Extract the [x, y] coordinate from the center of the cell holding the provided text.  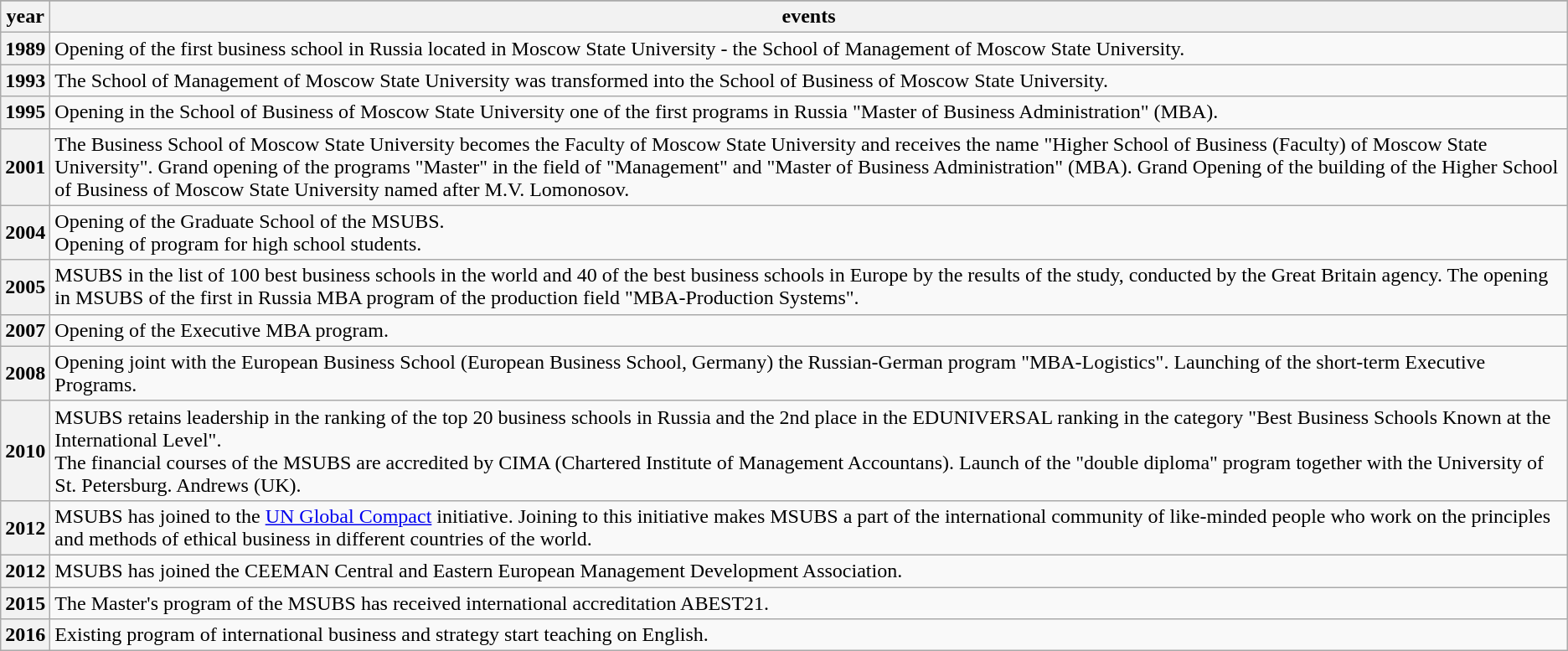
The School of Management of Moscow State University was transformed into the School of Business of Moscow State University. [809, 80]
MSUBS has joined the CEEMAN Central and Eastern European Management Development Association. [809, 571]
2008 [25, 374]
2016 [25, 635]
2015 [25, 602]
Opening of the first business school in Russia located in Moscow State University - the School of Management of Moscow State University. [809, 49]
2005 [25, 287]
Existing program of international business and strategy start teaching on English. [809, 635]
1995 [25, 112]
Opening of the Graduate School of the MSUBS.Opening of program for high school students. [809, 233]
2010 [25, 451]
events [809, 17]
2007 [25, 330]
2004 [25, 233]
1993 [25, 80]
Opening of the Executive MBA program. [809, 330]
Opening in the School of Business of Moscow State University one of the first programs in Russia "Master of Business Administration" (MBA). [809, 112]
2001 [25, 167]
year [25, 17]
1989 [25, 49]
The Master's program of the MSUBS has received international accreditation ABEST21. [809, 602]
